Output the [x, y] coordinate of the center of the cell containing the given text.  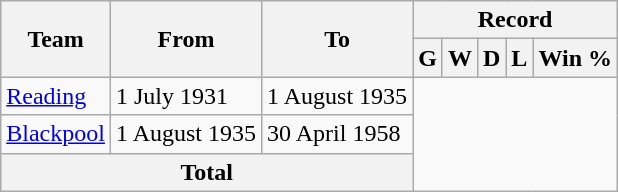
D [491, 58]
G [428, 58]
To [338, 39]
Team [56, 39]
Record [516, 20]
W [460, 58]
30 April 1958 [338, 134]
Blackpool [56, 134]
L [520, 58]
1 July 1931 [186, 96]
From [186, 39]
Win % [576, 58]
Total [207, 172]
Reading [56, 96]
